Pinpoint the cell where the given text exists, returning its [X, Y] midpoint coordinate. 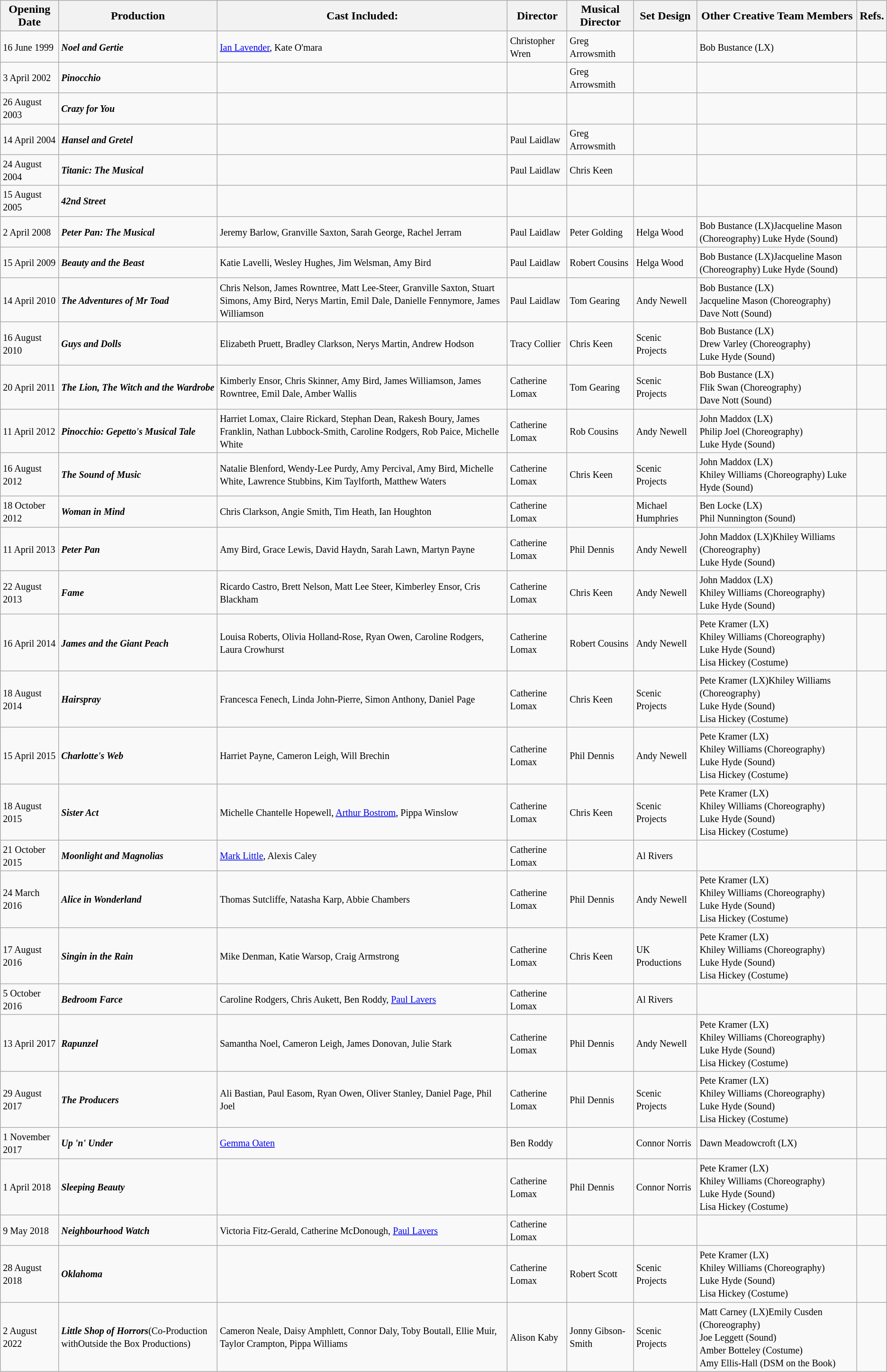
14 April 2004 [29, 139]
18 August 2014 [29, 699]
Set Design [665, 16]
11 April 2013 [29, 549]
28 August 2018 [29, 1274]
11 April 2012 [29, 430]
Cameron Neale, Daisy Amphlett, Connor Daly, Toby Boutall, Ellie Muir, Taylor Crampton, Pippa Williams [362, 1337]
Pinocchio: Gepetto's Musical Tale [138, 430]
Musical Director [600, 16]
Thomas Sutcliffe, Natasha Karp, Abbie Chambers [362, 899]
Bob Bustance (LX) [777, 46]
Bedroom Farce [138, 999]
2 April 2008 [29, 231]
UK Productions [665, 956]
Matt Carney (LX)Emily Cusden (Choreography)Joe Leggett (Sound)Amber Botteley (Costume)Amy Ellis-Hall (DSM on the Book) [777, 1337]
21 October 2015 [29, 855]
1 April 2018 [29, 1187]
Hansel and Gretel [138, 139]
22 August 2013 [29, 593]
John Maddox (LX)Philip Joel (Choreography)Luke Hyde (Sound) [777, 430]
Beauty and the Beast [138, 263]
Refs. [872, 16]
Bob Bustance (LX)Drew Varley (Choreography)Luke Hyde (Sound) [777, 343]
20 April 2011 [29, 387]
Fame [138, 593]
The Producers [138, 1099]
14 April 2010 [29, 300]
Opening Date [29, 16]
Production [138, 16]
Victoria Fitz-Gerald, Catherine McDonough, Paul Lavers [362, 1231]
18 August 2015 [29, 812]
Samantha Noel, Cameron Leigh, James Donovan, Julie Stark [362, 1043]
Louisa Roberts, Olivia Holland-Rose, Ryan Owen, Caroline Rodgers, Laura Crowhurst [362, 643]
Elizabeth Pruett, Bradley Clarkson, Nerys Martin, Andrew Hodson [362, 343]
18 October 2012 [29, 512]
16 April 2014 [29, 643]
26 August 2003 [29, 108]
Mike Denman, Katie Warsop, Craig Armstrong [362, 956]
Harriet Lomax, Claire Rickard, Stephan Dean, Rakesh Boury, James Franklin, Nathan Lubbock-Smith, Caroline Rodgers, Rob Paice, Michelle White [362, 430]
13 April 2017 [29, 1043]
16 August 2010 [29, 343]
Francesca Fenech, Linda John-Pierre, Simon Anthony, Daniel Page [362, 699]
29 August 2017 [29, 1099]
John Maddox (LX)Khiley Williams (Choreography) Luke Hyde (Sound) [777, 475]
Alison Kaby [537, 1337]
Sleeping Beauty [138, 1187]
Crazy for You [138, 108]
Ali Bastian, Paul Easom, Ryan Owen, Oliver Stanley, Daniel Page, Phil Joel [362, 1099]
Mark Little, Alexis Caley [362, 855]
15 April 2015 [29, 756]
Ian Lavender, Kate O'mara [362, 46]
2 August 2022 [29, 1337]
Ben Locke (LX)Phil Nunnington (Sound) [777, 512]
Up 'n' Under [138, 1143]
Little Shop of Horrors(Co-Production withOutside the Box Productions) [138, 1337]
Other Creative Team Members [777, 16]
Robert Scott [600, 1274]
Rapunzel [138, 1043]
Alice in Wonderland [138, 899]
Michelle Chantelle Hopewell, Arthur Bostrom, Pippa Winslow [362, 812]
15 April 2009 [29, 263]
Tracy Collier [537, 343]
24 March 2016 [29, 899]
James and the Giant Peach [138, 643]
Guys and Dolls [138, 343]
Titanic: The Musical [138, 170]
24 August 2004 [29, 170]
The Adventures of Mr Toad [138, 300]
Ricardo Castro, Brett Nelson, Matt Lee Steer, Kimberley Ensor, Cris Blackham [362, 593]
1 November 2017 [29, 1143]
3 April 2002 [29, 78]
15 August 2005 [29, 201]
Neighbourhood Watch [138, 1231]
Ben Roddy [537, 1143]
Bob Bustance (LX)Flik Swan (Choreography)Dave Nott (Sound) [777, 387]
Oklahoma [138, 1274]
Rob Cousins [600, 430]
42nd Street [138, 201]
Christopher Wren [537, 46]
Woman in Mind [138, 512]
Jeremy Barlow, Granville Saxton, Sarah George, Rachel Jerram [362, 231]
Bob Bustance (LX)Jacqueline Mason (Choreography)Dave Nott (Sound) [777, 300]
9 May 2018 [29, 1231]
Peter Pan: The Musical [138, 231]
Chris Clarkson, Angie Smith, Tim Heath, Ian Houghton [362, 512]
Amy Bird, Grace Lewis, David Haydn, Sarah Lawn, Martyn Payne [362, 549]
Pinocchio [138, 78]
Hairspray [138, 699]
16 June 1999 [29, 46]
The Sound of Music [138, 475]
Michael Humphries [665, 512]
Natalie Blenford, Wendy-Lee Purdy, Amy Percival, Amy Bird, Michelle White, Lawrence Stubbins, Kim Taylforth, Matthew Waters [362, 475]
Harriet Payne, Cameron Leigh, Will Brechin [362, 756]
5 October 2016 [29, 999]
Cast Included: [362, 16]
Moonlight and Magnolias [138, 855]
Director [537, 16]
16 August 2012 [29, 475]
Caroline Rodgers, Chris Aukett, Ben Roddy, Paul Lavers [362, 999]
Dawn Meadowcroft (LX) [777, 1143]
Peter Golding [600, 231]
Sister Act [138, 812]
Peter Pan [138, 549]
Jonny Gibson-Smith [600, 1337]
Kimberly Ensor, Chris Skinner, Amy Bird, James Williamson, James Rowntree, Emil Dale, Amber Wallis [362, 387]
Gemma Oaten [362, 1143]
Katie Lavelli, Wesley Hughes, Jim Welsman, Amy Bird [362, 263]
Charlotte's Web [138, 756]
Noel and Gertie [138, 46]
Singin in the Rain [138, 956]
The Lion, The Witch and the Wardrobe [138, 387]
17 August 2016 [29, 956]
